Locate the cell with the specified text and output its [x, y] center coordinate. 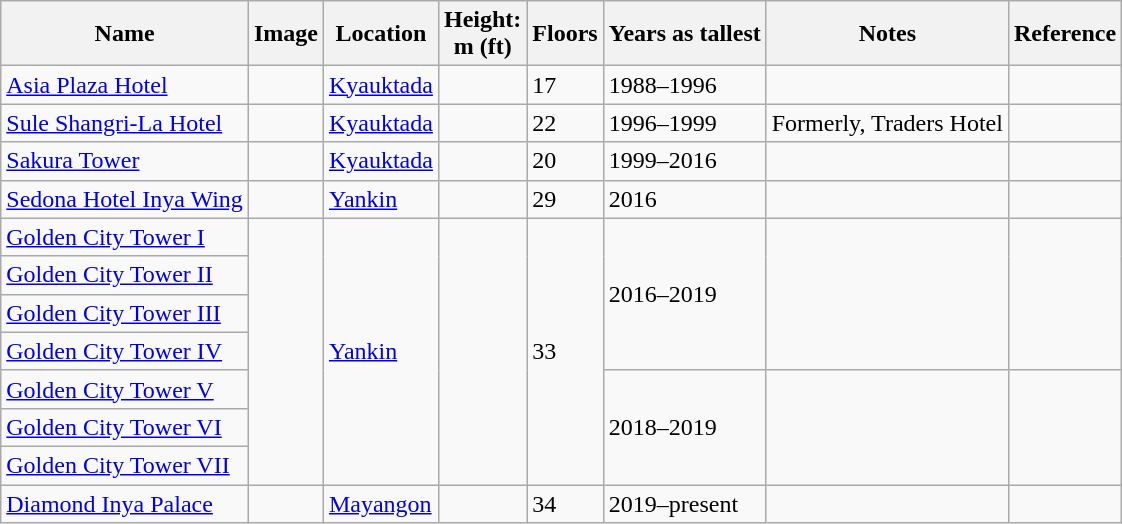
29 [565, 199]
Golden City Tower VI [125, 427]
2018–2019 [684, 427]
33 [565, 351]
Sakura Tower [125, 161]
1999–2016 [684, 161]
1996–1999 [684, 123]
Golden City Tower V [125, 389]
17 [565, 85]
Asia Plaza Hotel [125, 85]
Golden City Tower I [125, 237]
1988–1996 [684, 85]
Golden City Tower IV [125, 351]
34 [565, 503]
Location [380, 34]
Mayangon [380, 503]
22 [565, 123]
Golden City Tower VII [125, 465]
Diamond Inya Palace [125, 503]
2016–2019 [684, 294]
20 [565, 161]
Reference [1064, 34]
Years as tallest [684, 34]
2016 [684, 199]
2019–present [684, 503]
Notes [887, 34]
Formerly, Traders Hotel [887, 123]
Sedona Hotel Inya Wing [125, 199]
Golden City Tower III [125, 313]
Name [125, 34]
Image [286, 34]
Height: m (ft) [482, 34]
Sule Shangri-La Hotel [125, 123]
Golden City Tower II [125, 275]
Floors [565, 34]
